Return (X, Y) of the center of cell containing provided text 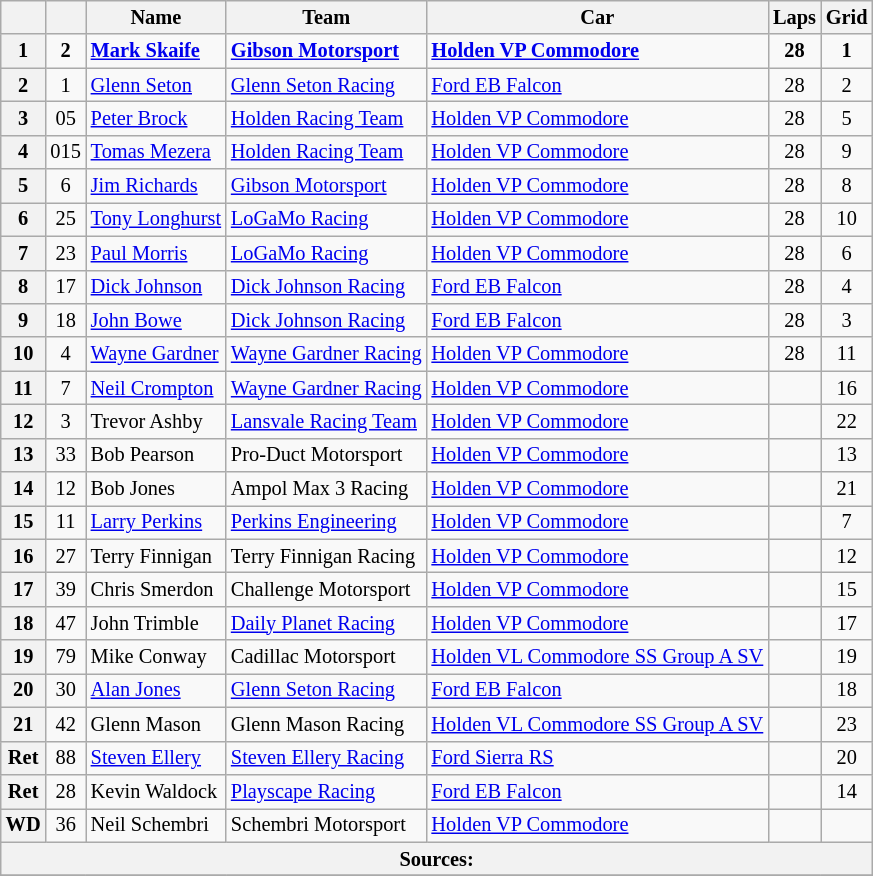
33 (66, 455)
Dick Johnson (156, 287)
Lansvale Racing Team (326, 421)
30 (66, 690)
Grid (847, 17)
Ampol Max 3 Racing (326, 489)
Schembri Motorsport (326, 825)
WD (24, 825)
015 (66, 152)
Peter Brock (156, 118)
Cadillac Motorsport (326, 657)
Terry Finnigan Racing (326, 556)
27 (66, 556)
Steven Ellery (156, 758)
Sources: (437, 859)
Team (326, 17)
Chris Smerdon (156, 589)
Glenn Mason Racing (326, 724)
42 (66, 724)
25 (66, 219)
Name (156, 17)
Daily Planet Racing (326, 623)
47 (66, 623)
39 (66, 589)
36 (66, 825)
John Trimble (156, 623)
Tomas Mezera (156, 152)
05 (66, 118)
Neil Crompton (156, 388)
Car (598, 17)
Mike Conway (156, 657)
Wayne Gardner (156, 354)
Pro-Duct Motorsport (326, 455)
Neil Schembri (156, 825)
22 (847, 421)
Glenn Seton (156, 85)
Jim Richards (156, 186)
Ford Sierra RS (598, 758)
Larry Perkins (156, 522)
Perkins Engineering (326, 522)
79 (66, 657)
Kevin Waldock (156, 791)
Alan Jones (156, 690)
88 (66, 758)
Laps (794, 17)
Playscape Racing (326, 791)
Steven Ellery Racing (326, 758)
Bob Pearson (156, 455)
Trevor Ashby (156, 421)
Paul Morris (156, 253)
John Bowe (156, 320)
Glenn Mason (156, 724)
Bob Jones (156, 489)
Challenge Motorsport (326, 589)
Mark Skaife (156, 51)
Tony Longhurst (156, 219)
Terry Finnigan (156, 556)
